Search for the cell housing the specified text and yield its (X, Y) center coordinate. 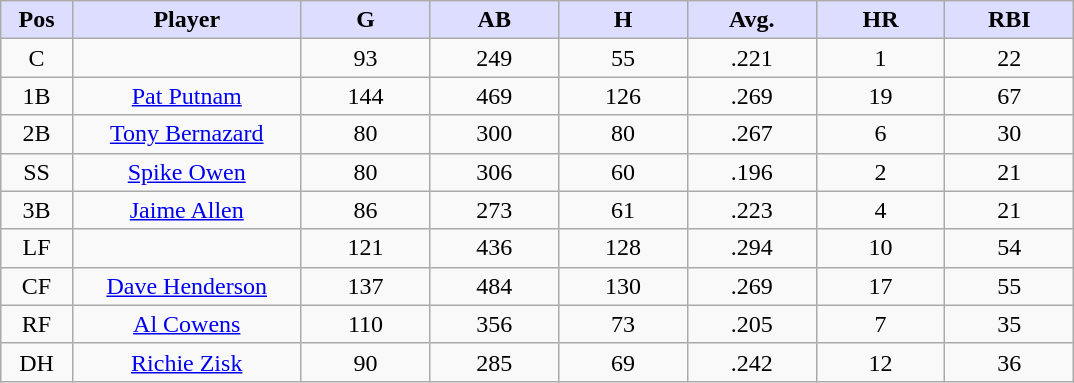
2B (37, 134)
86 (366, 210)
Dave Henderson (186, 286)
285 (494, 362)
.267 (752, 134)
1B (37, 96)
36 (1010, 362)
93 (366, 58)
10 (880, 248)
306 (494, 172)
128 (624, 248)
249 (494, 58)
121 (366, 248)
C (37, 58)
H (624, 20)
110 (366, 324)
61 (624, 210)
Tony Bernazard (186, 134)
Spike Owen (186, 172)
22 (1010, 58)
69 (624, 362)
30 (1010, 134)
90 (366, 362)
Pat Putnam (186, 96)
G (366, 20)
Player (186, 20)
RF (37, 324)
DH (37, 362)
.196 (752, 172)
.221 (752, 58)
.205 (752, 324)
19 (880, 96)
67 (1010, 96)
Al Cowens (186, 324)
130 (624, 286)
1 (880, 58)
Richie Zisk (186, 362)
73 (624, 324)
Pos (37, 20)
300 (494, 134)
SS (37, 172)
.294 (752, 248)
2 (880, 172)
.242 (752, 362)
356 (494, 324)
12 (880, 362)
HR (880, 20)
.223 (752, 210)
126 (624, 96)
273 (494, 210)
54 (1010, 248)
Jaime Allen (186, 210)
CF (37, 286)
Avg. (752, 20)
469 (494, 96)
17 (880, 286)
4 (880, 210)
AB (494, 20)
RBI (1010, 20)
3B (37, 210)
35 (1010, 324)
LF (37, 248)
137 (366, 286)
60 (624, 172)
484 (494, 286)
436 (494, 248)
7 (880, 324)
6 (880, 134)
144 (366, 96)
